Find where the given text appears and provide that cell's center as [X, Y] coordinate. 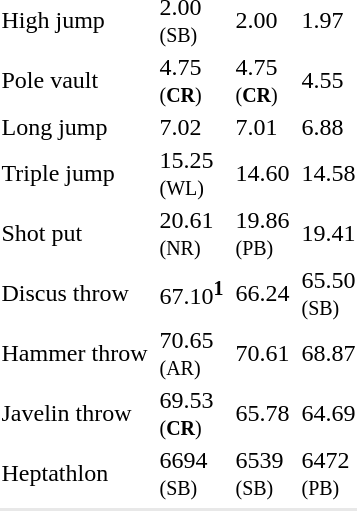
Shot put [74, 234]
6.88 [328, 127]
Hammer throw [74, 354]
7.01 [262, 127]
Heptathlon [74, 474]
4.55 [328, 80]
14.58 [328, 174]
70.61 [262, 354]
68.87 [328, 354]
70.65(AR) [192, 354]
6472(PB) [328, 474]
69.53(CR) [192, 414]
Javelin throw [74, 414]
66.24 [262, 294]
14.60 [262, 174]
Triple jump [74, 174]
67.101 [192, 294]
Pole vault [74, 80]
6539(SB) [262, 474]
15.25(WL) [192, 174]
20.61(NR) [192, 234]
64.69 [328, 414]
19.41 [328, 234]
65.78 [262, 414]
6694(SB) [192, 474]
65.50(SB) [328, 294]
Discus throw [74, 294]
19.86(PB) [262, 234]
7.02 [192, 127]
Long jump [74, 127]
